Pinpoint the cell where the given text exists, returning its (X, Y) midpoint coordinate. 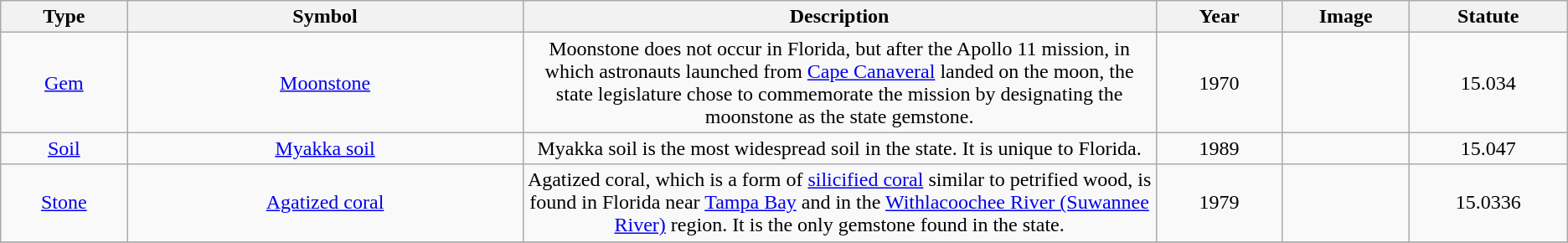
Description (839, 17)
Myakka soil is the most widespread soil in the state. It is unique to Florida. (839, 148)
Statute (1488, 17)
Symbol (325, 17)
1970 (1220, 82)
Image (1345, 17)
15.034 (1488, 82)
15.047 (1488, 148)
Myakka soil (325, 148)
1979 (1220, 203)
Agatized coral (325, 203)
Stone (64, 203)
Gem (64, 82)
Soil (64, 148)
15.0336 (1488, 203)
Moonstone (325, 82)
Year (1220, 17)
Type (64, 17)
1989 (1220, 148)
